For the text-containing cell, return its midpoint in [X, Y] coordinate format. 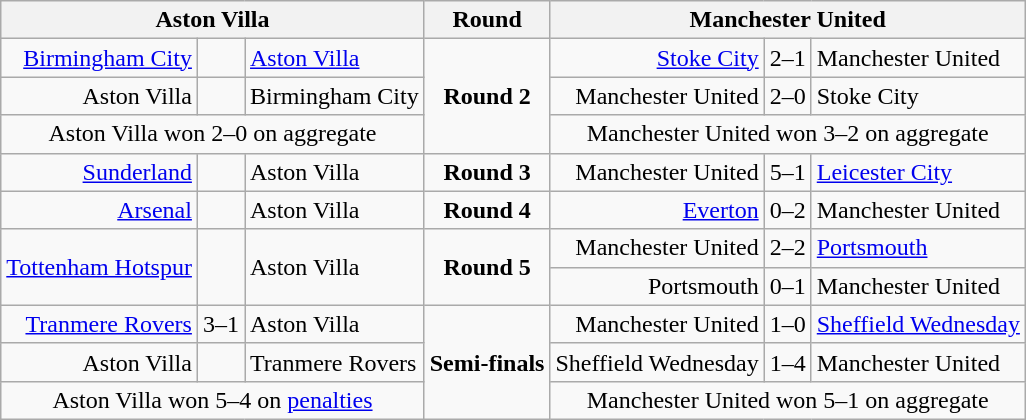
Sunderland [100, 172]
Semi-finals [487, 362]
0–2 [788, 210]
0–1 [788, 286]
2–2 [788, 248]
5–1 [788, 172]
2–0 [788, 96]
Leicester City [918, 172]
Manchester United won 3–2 on aggregate [788, 134]
3–1 [220, 324]
Round 5 [487, 267]
Round 4 [487, 210]
Round 2 [487, 96]
Round 3 [487, 172]
Manchester United won 5–1 on aggregate [788, 400]
1–4 [788, 362]
Aston Villa won 2–0 on aggregate [212, 134]
Aston Villa won 5–4 on penalties [212, 400]
Everton [657, 210]
Arsenal [100, 210]
Round [487, 20]
1–0 [788, 324]
Tottenham Hotspur [100, 267]
2–1 [788, 58]
